Capture the cell that displays the provided text and extract its (X, Y) central coordinate. 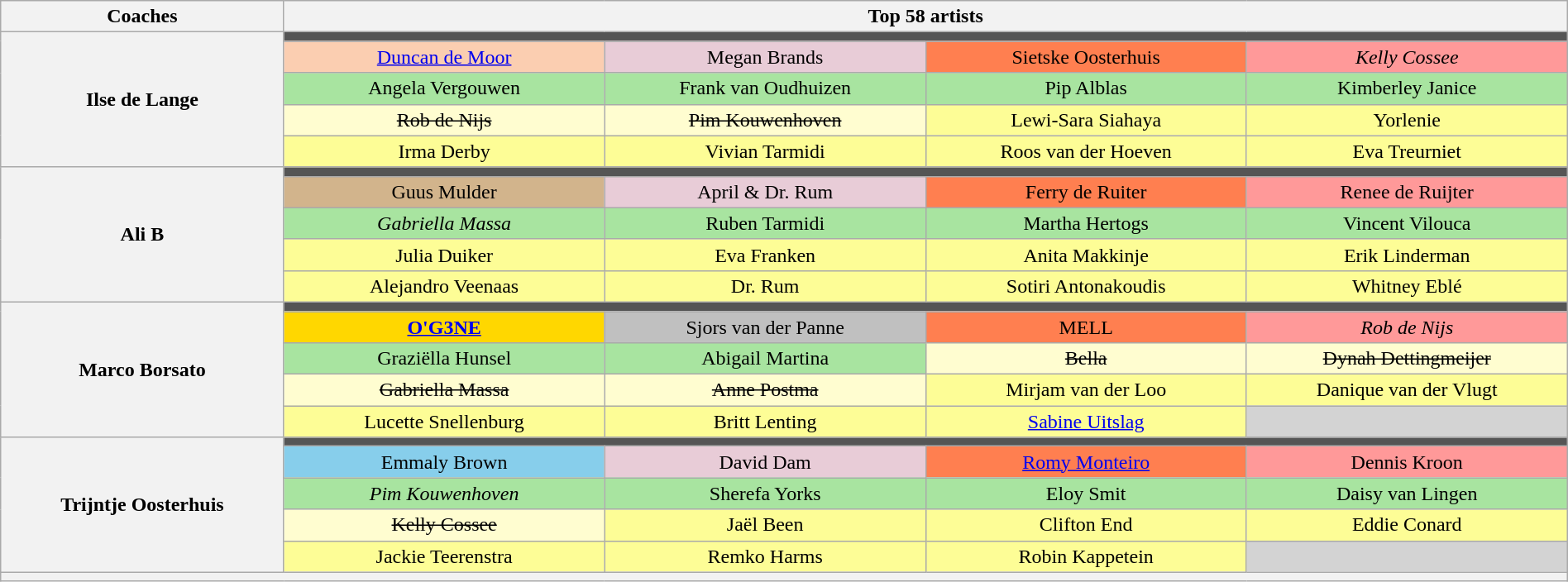
Erik Linderman (1407, 255)
Megan Brands (765, 57)
Lewi-Sara Siahaya (1086, 120)
Britt Lenting (765, 422)
Ferry de Ruiter (1086, 192)
Dennis Kroon (1407, 462)
Vivian Tarmidi (765, 151)
Eva Treurniet (1407, 151)
Yorlenie (1407, 120)
Eloy Smit (1086, 494)
Pip Alblas (1086, 88)
Abigail Martina (765, 359)
Frank van Oudhuizen (765, 88)
MELL (1086, 327)
Trijntje Oosterhuis (142, 504)
Anne Postma (765, 390)
Mirjam van der Loo (1086, 390)
Roos van der Hoeven (1086, 151)
Marco Borsato (142, 369)
Bella (1086, 359)
Sjors van der Panne (765, 327)
April & Dr. Rum (765, 192)
Graziëlla Hunsel (444, 359)
Jaël Been (765, 525)
Sherefa Yorks (765, 494)
Coaches (142, 17)
Remko Harms (765, 556)
Ali B (142, 235)
Angela Vergouwen (444, 88)
Ilse de Lange (142, 99)
David Dam (765, 462)
Sotiri Antonakoudis (1086, 286)
Alejandro Veenaas (444, 286)
Lucette Snellenburg (444, 422)
Renee de Ruijter (1407, 192)
Danique van der Vlugt (1407, 390)
Daisy van Lingen (1407, 494)
Guus Mulder (444, 192)
Irma Derby (444, 151)
Jackie Teerenstra (444, 556)
Robin Kappetein (1086, 556)
Anita Makkinje (1086, 255)
O'G3NE (444, 327)
Julia Duiker (444, 255)
Ruben Tarmidi (765, 223)
Kimberley Janice (1407, 88)
Clifton End (1086, 525)
Eddie Conard (1407, 525)
Sietske Oosterhuis (1086, 57)
Romy Monteiro (1086, 462)
Sabine Uitslag (1086, 422)
Emmaly Brown (444, 462)
Duncan de Moor (444, 57)
Top 58 artists (925, 17)
Dr. Rum (765, 286)
Eva Franken (765, 255)
Whitney Eblé (1407, 286)
Dynah Dettingmeijer (1407, 359)
Vincent Vilouca (1407, 223)
Martha Hertogs (1086, 223)
